Provide the [X, Y] coordinate of the cell's center where the given text is located.  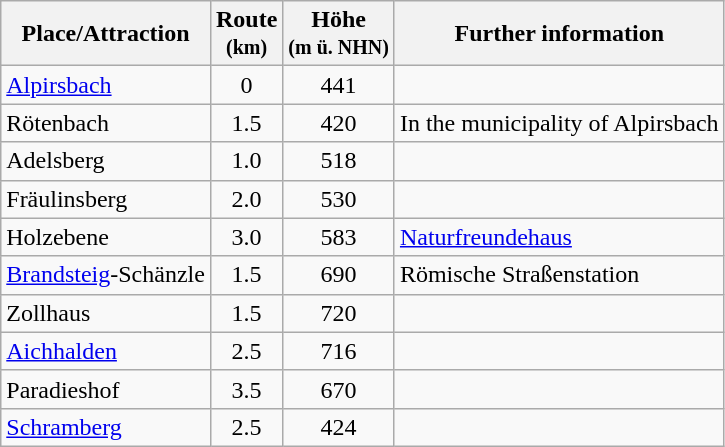
3.5 [246, 389]
Place/Attraction [106, 34]
670 [339, 389]
1.0 [246, 161]
Adelsberg [106, 161]
Aichhalden [106, 351]
0 [246, 85]
420 [339, 123]
Römische Straßenstation [559, 275]
Naturfreundehaus [559, 237]
690 [339, 275]
Route(km) [246, 34]
Rötenbach [106, 123]
Fräulinsberg [106, 199]
3.0 [246, 237]
Further information [559, 34]
518 [339, 161]
2.0 [246, 199]
Zollhaus [106, 313]
Alpirsbach [106, 85]
Holzebene [106, 237]
716 [339, 351]
Brandsteig-Schänzle [106, 275]
Paradieshof [106, 389]
530 [339, 199]
720 [339, 313]
Schramberg [106, 427]
In the municipality of Alpirsbach [559, 123]
441 [339, 85]
424 [339, 427]
583 [339, 237]
Höhe(m ü. NHN) [339, 34]
